Detect which cell encompasses the target text, then output its [x, y] center coordinate. 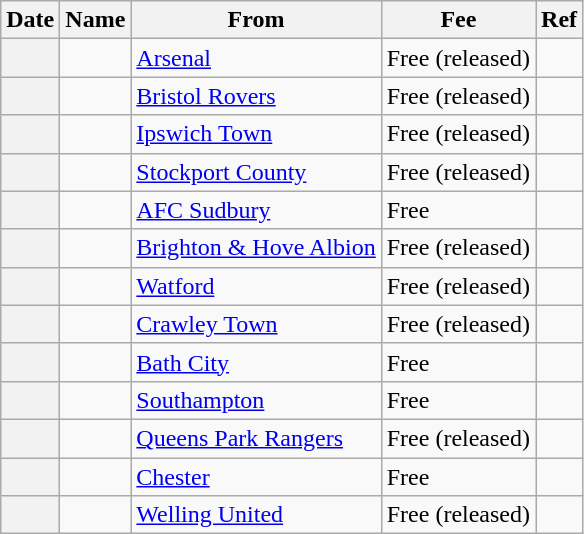
Queens Park Rangers [256, 438]
Stockport County [256, 172]
Bristol Rovers [256, 96]
Arsenal [256, 58]
Brighton & Hove Albion [256, 248]
AFC Sudbury [256, 210]
Southampton [256, 400]
Chester [256, 477]
Watford [256, 286]
From [256, 20]
Date [30, 20]
Ipswich Town [256, 134]
Fee [458, 20]
Name [96, 20]
Crawley Town [256, 324]
Ref [560, 20]
Welling United [256, 515]
Bath City [256, 362]
